Capture the cell that displays the provided text and extract its [X, Y] central coordinate. 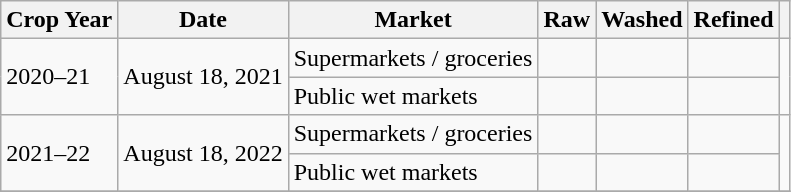
Crop Year [60, 20]
2020–21 [60, 77]
Market [413, 20]
Raw [567, 20]
August 18, 2022 [203, 153]
2021–22 [60, 153]
Refined [734, 20]
August 18, 2021 [203, 77]
Date [203, 20]
Washed [642, 20]
